Return (x, y) of the center of cell containing provided text 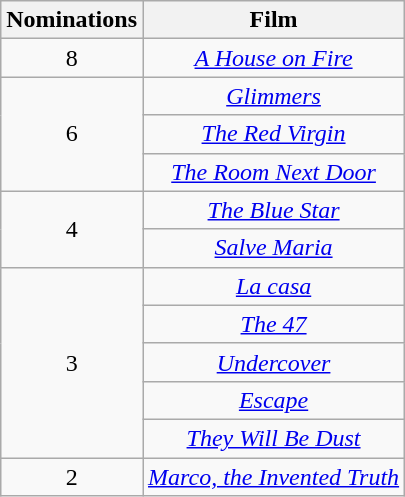
A House on Fire (273, 58)
8 (72, 58)
Film (273, 20)
Salve Maria (273, 248)
6 (72, 134)
They Will Be Dust (273, 438)
4 (72, 229)
Marco, the Invented Truth (273, 477)
The 47 (273, 324)
The Red Virgin (273, 134)
Nominations (72, 20)
2 (72, 477)
Undercover (273, 362)
3 (72, 362)
La casa (273, 286)
Escape (273, 400)
The Room Next Door (273, 172)
The Blue Star (273, 210)
Glimmers (273, 96)
